Provide the [X, Y] coordinate of the cell's center where the given text is located.  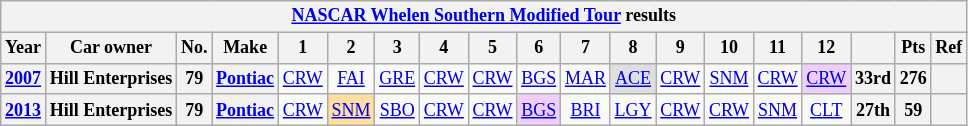
Ref [949, 48]
ACE [633, 78]
1 [302, 48]
8 [633, 48]
33rd [874, 78]
5 [492, 48]
4 [444, 48]
10 [730, 48]
Make [246, 48]
CLT [826, 110]
GRE [398, 78]
276 [913, 78]
LGY [633, 110]
NASCAR Whelen Southern Modified Tour results [484, 16]
12 [826, 48]
MAR [586, 78]
Pts [913, 48]
2013 [24, 110]
6 [539, 48]
9 [680, 48]
BRI [586, 110]
Car owner [110, 48]
27th [874, 110]
2007 [24, 78]
3 [398, 48]
SBO [398, 110]
Year [24, 48]
11 [778, 48]
FAI [351, 78]
2 [351, 48]
7 [586, 48]
59 [913, 110]
No. [194, 48]
